Capture the cell that displays the provided text and extract its [X, Y] central coordinate. 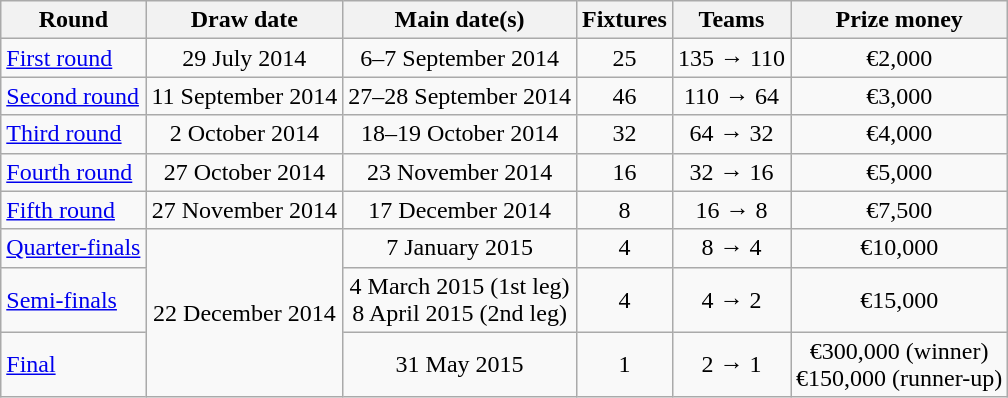
7 January 2015 [460, 248]
1 [624, 364]
€3,000 [900, 96]
4 March 2015 (1st leg) 8 April 2015 (2nd leg) [460, 300]
135 → 110 [731, 58]
Quarter-finals [74, 248]
Final [74, 364]
Draw date [244, 20]
2 → 1 [731, 364]
€4,000 [900, 134]
Fixtures [624, 20]
64 → 32 [731, 134]
2 October 2014 [244, 134]
€5,000 [900, 172]
16 [624, 172]
Semi-finals [74, 300]
23 November 2014 [460, 172]
6–7 September 2014 [460, 58]
18–19 October 2014 [460, 134]
First round [74, 58]
Prize money [900, 20]
27–28 September 2014 [460, 96]
17 December 2014 [460, 210]
16 → 8 [731, 210]
25 [624, 58]
110 → 64 [731, 96]
Round [74, 20]
4 → 2 [731, 300]
€300,000 (winner)€150,000 (runner-up) [900, 364]
46 [624, 96]
8 → 4 [731, 248]
8 [624, 210]
22 December 2014 [244, 313]
27 November 2014 [244, 210]
Third round [74, 134]
27 October 2014 [244, 172]
Second round [74, 96]
29 July 2014 [244, 58]
31 May 2015 [460, 364]
Main date(s) [460, 20]
32 → 16 [731, 172]
€10,000 [900, 248]
€7,500 [900, 210]
Teams [731, 20]
Fifth round [74, 210]
11 September 2014 [244, 96]
€2,000 [900, 58]
32 [624, 134]
Fourth round [74, 172]
€15,000 [900, 300]
